Detect which cell encompasses the target text, then output its (x, y) center coordinate. 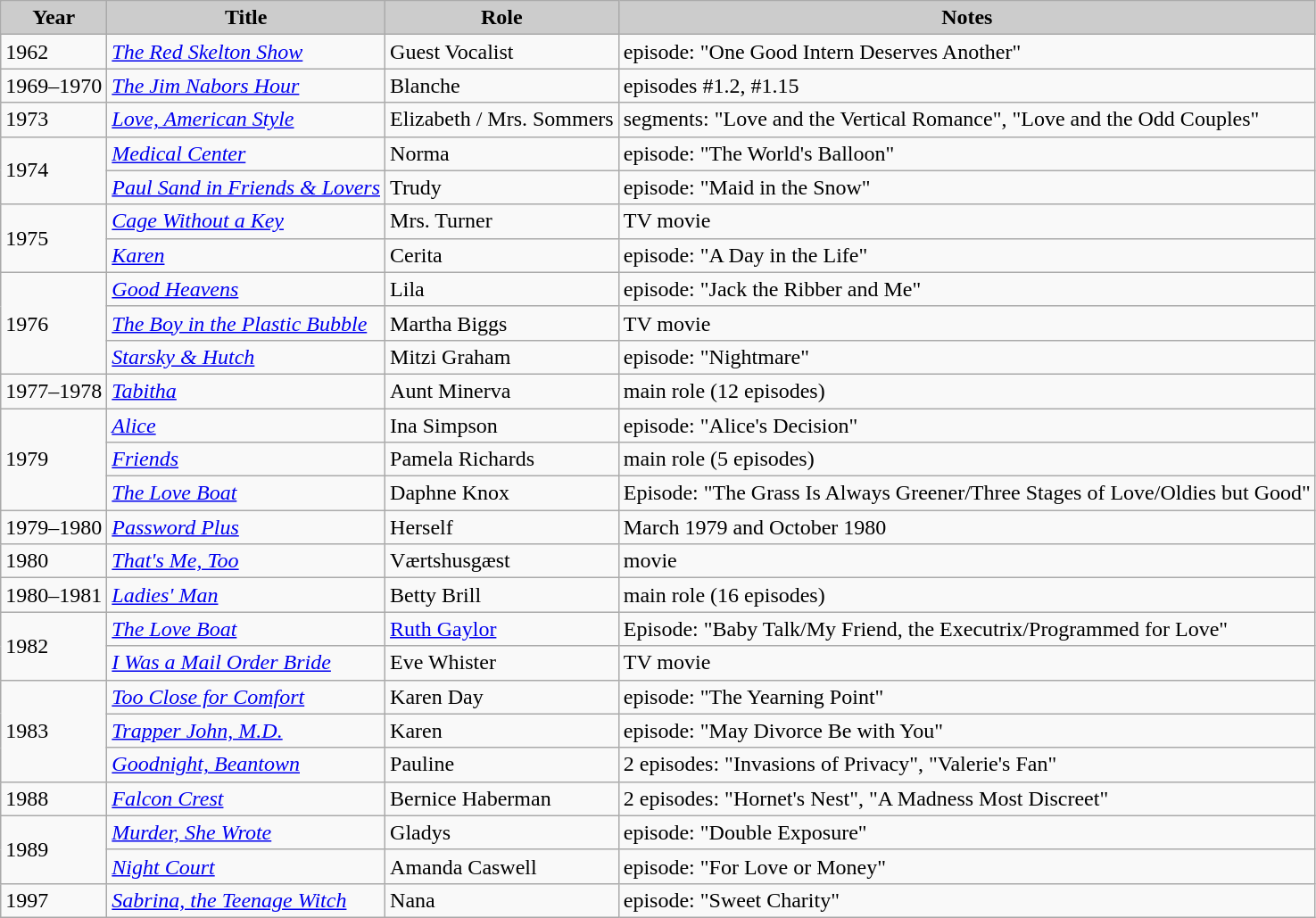
Blanche (502, 86)
Sabrina, the Teenage Witch (246, 900)
Norma (502, 153)
Betty Brill (502, 595)
2 episodes: "Hornet's Nest", "A Madness Most Discreet" (967, 798)
The Red Skelton Show (246, 52)
episode: "The Yearning Point" (967, 697)
episode: "Nightmare" (967, 357)
Alice (246, 426)
Good Heavens (246, 289)
1989 (54, 849)
Password Plus (246, 527)
episode: "One Good Intern Deserves Another" (967, 52)
Title (246, 18)
Eve Whister (502, 663)
1988 (54, 798)
The Jim Nabors Hour (246, 86)
1976 (54, 323)
episodes #1.2, #1.15 (967, 86)
episode: "Maid in the Snow" (967, 187)
Lila (502, 289)
1979–1980 (54, 527)
Paul Sand in Friends & Lovers (246, 187)
Værtshusgæst (502, 561)
episode: "Alice's Decision" (967, 426)
Starsky & Hutch (246, 357)
Gladys (502, 832)
Mrs. Turner (502, 221)
Amanda Caswell (502, 866)
Guest Vocalist (502, 52)
episode: "Jack the Ribber and Me" (967, 289)
segments: "Love and the Vertical Romance", "Love and the Odd Couples" (967, 120)
Trudy (502, 187)
1983 (54, 731)
Friends (246, 459)
Year (54, 18)
episode: "May Divorce Be with You" (967, 731)
episode: "For Love or Money" (967, 866)
Bernice Haberman (502, 798)
Pamela Richards (502, 459)
Ina Simpson (502, 426)
Falcon Crest (246, 798)
Mitzi Graham (502, 357)
Martha Biggs (502, 323)
Medical Center (246, 153)
Episode: "The Grass Is Always Greener/Three Stages of Love/Oldies but Good" (967, 493)
Karen Day (502, 697)
episode: "The World's Balloon" (967, 153)
Pauline (502, 765)
1975 (54, 238)
Ruth Gaylor (502, 629)
Night Court (246, 866)
Daphne Knox (502, 493)
main role (16 episodes) (967, 595)
Cage Without a Key (246, 221)
I Was a Mail Order Bride (246, 663)
1979 (54, 459)
1977–1978 (54, 391)
Love, American Style (246, 120)
1973 (54, 120)
Elizabeth / Mrs. Sommers (502, 120)
Nana (502, 900)
Episode: "Baby Talk/My Friend, the Executrix/Programmed for Love" (967, 629)
Role (502, 18)
2 episodes: "Invasions of Privacy", "Valerie's Fan" (967, 765)
The Boy in the Plastic Bubble (246, 323)
1997 (54, 900)
Murder, She Wrote (246, 832)
episode: "Sweet Charity" (967, 900)
1980 (54, 561)
Aunt Minerva (502, 391)
1980–1981 (54, 595)
Tabitha (246, 391)
That's Me, Too (246, 561)
Too Close for Comfort (246, 697)
Cerita (502, 255)
1969–1970 (54, 86)
Trapper John, M.D. (246, 731)
main role (5 episodes) (967, 459)
Notes (967, 18)
episode: "A Day in the Life" (967, 255)
main role (12 episodes) (967, 391)
Herself (502, 527)
Ladies' Man (246, 595)
1962 (54, 52)
March 1979 and October 1980 (967, 527)
episode: "Double Exposure" (967, 832)
Goodnight, Beantown (246, 765)
1982 (54, 646)
1974 (54, 170)
movie (967, 561)
